Identify which cell holds the provided text, then report its (x, y) central coordinate. 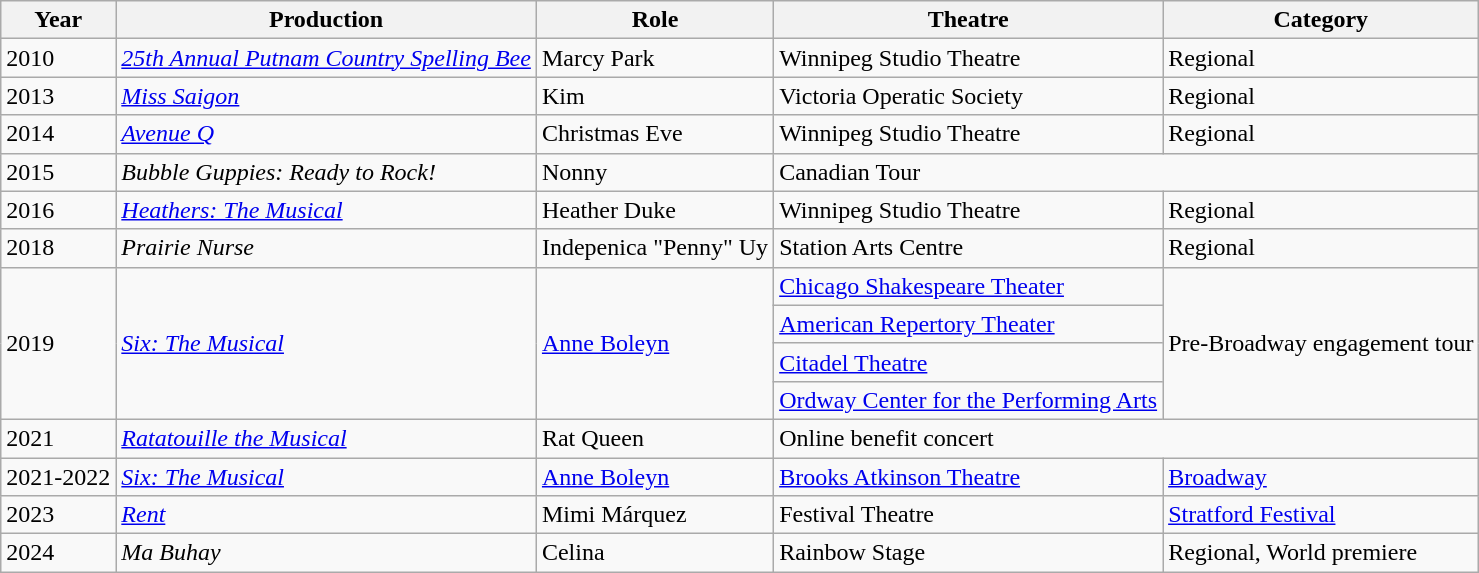
Victoria Operatic Society (968, 96)
Canadian Tour (1126, 172)
Stratford Festival (1321, 515)
Citadel Theatre (968, 362)
Miss Saigon (326, 96)
Year (58, 20)
Heather Duke (654, 210)
Ma Buhay (326, 553)
Festival Theatre (968, 515)
Rainbow Stage (968, 553)
2018 (58, 248)
Kim (654, 96)
Celina (654, 553)
Pre-Broadway engagement tour (1321, 343)
Avenue Q (326, 134)
Broadway (1321, 477)
Production (326, 20)
2016 (58, 210)
Theatre (968, 20)
Mimi Márquez (654, 515)
Prairie Nurse (326, 248)
2015 (58, 172)
Bubble Guppies: Ready to Rock! (326, 172)
Online benefit concert (1126, 438)
2014 (58, 134)
Indepenica "Penny" Uy (654, 248)
Heathers: The Musical (326, 210)
Role (654, 20)
American Repertory Theater (968, 324)
Christmas Eve (654, 134)
2021 (58, 438)
25th Annual Putnam Country Spelling Bee (326, 58)
Chicago Shakespeare Theater (968, 286)
Station Arts Centre (968, 248)
2010 (58, 58)
Brooks Atkinson Theatre (968, 477)
Regional, World premiere (1321, 553)
Ratatouille the Musical (326, 438)
Nonny (654, 172)
Rat Queen (654, 438)
2024 (58, 553)
Ordway Center for the Performing Arts (968, 400)
2019 (58, 343)
2021-2022 (58, 477)
Rent (326, 515)
2023 (58, 515)
Category (1321, 20)
2013 (58, 96)
Marcy Park (654, 58)
